Find where the given text appears and provide that cell's center as (x, y) coordinate. 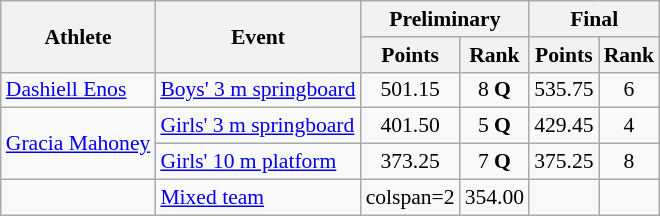
4 (630, 126)
Athlete (78, 36)
Girls' 10 m platform (258, 162)
Boys' 3 m springboard (258, 90)
Preliminary (446, 19)
5 Q (494, 126)
501.15 (410, 90)
354.00 (494, 197)
Gracia Mahoney (78, 144)
colspan=2 (410, 197)
Event (258, 36)
429.45 (564, 126)
8 (630, 162)
7 Q (494, 162)
375.25 (564, 162)
401.50 (410, 126)
Final (594, 19)
373.25 (410, 162)
8 Q (494, 90)
6 (630, 90)
Dashiell Enos (78, 90)
535.75 (564, 90)
Mixed team (258, 197)
Girls' 3 m springboard (258, 126)
